Determine the (x, y) coordinate at the center of the cell enclosing the given text.  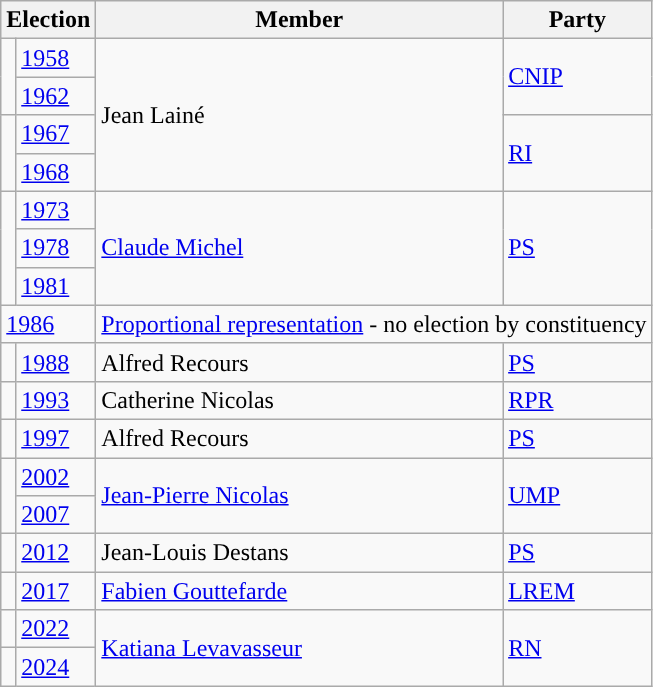
2022 (56, 629)
Claude Michel (300, 248)
1973 (56, 210)
1978 (56, 248)
Catherine Nicolas (300, 400)
1962 (56, 96)
Fabien Gouttefarde (300, 591)
RI (578, 153)
2002 (56, 477)
1958 (56, 58)
Jean Lainé (300, 115)
Katiana Levavasseur (300, 648)
RPR (578, 400)
2024 (56, 667)
CNIP (578, 77)
1988 (56, 362)
Proportional representation - no election by constituency (374, 324)
2017 (56, 591)
Member (300, 20)
1981 (56, 286)
Election (48, 20)
1997 (56, 438)
1967 (56, 134)
1986 (48, 324)
Jean-Louis Destans (300, 553)
LREM (578, 591)
Jean-Pierre Nicolas (300, 496)
1993 (56, 400)
2007 (56, 515)
UMP (578, 496)
2012 (56, 553)
Party (578, 20)
1968 (56, 172)
RN (578, 648)
